Capture the cell that displays the provided text and extract its (x, y) central coordinate. 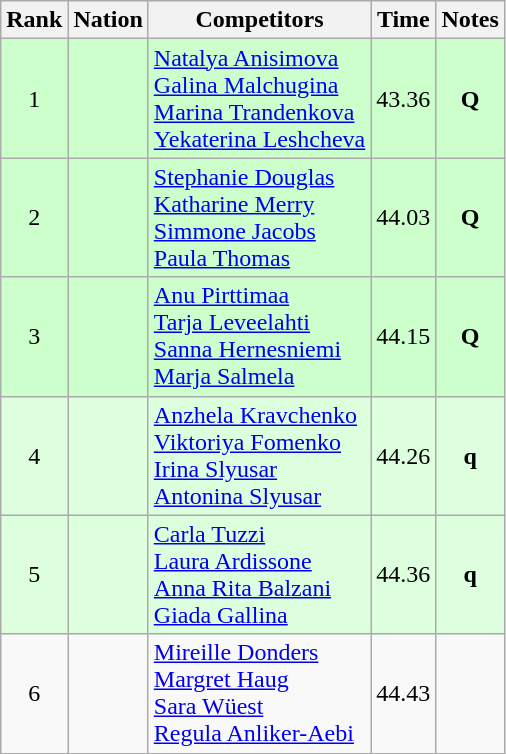
6 (34, 694)
2 (34, 218)
1 (34, 98)
4 (34, 456)
Nation (108, 20)
Rank (34, 20)
Carla TuzziLaura ArdissoneAnna Rita BalzaniGiada Gallina (260, 574)
44.15 (404, 336)
Competitors (260, 20)
Anzhela KravchenkoViktoriya FomenkoIrina SlyusarAntonina Slyusar (260, 456)
44.03 (404, 218)
3 (34, 336)
5 (34, 574)
43.36 (404, 98)
44.26 (404, 456)
44.36 (404, 574)
Natalya AnisimovaGalina MalchuginaMarina TrandenkovaYekaterina Leshcheva (260, 98)
Anu PirttimaaTarja LeveelahtiSanna HernesniemiMarja Salmela (260, 336)
Time (404, 20)
Mireille DondersMargret HaugSara WüestRegula Anliker-Aebi (260, 694)
44.43 (404, 694)
Notes (470, 20)
Stephanie DouglasKatharine MerrySimmone JacobsPaula Thomas (260, 218)
